Search for the cell housing the specified text and yield its (x, y) center coordinate. 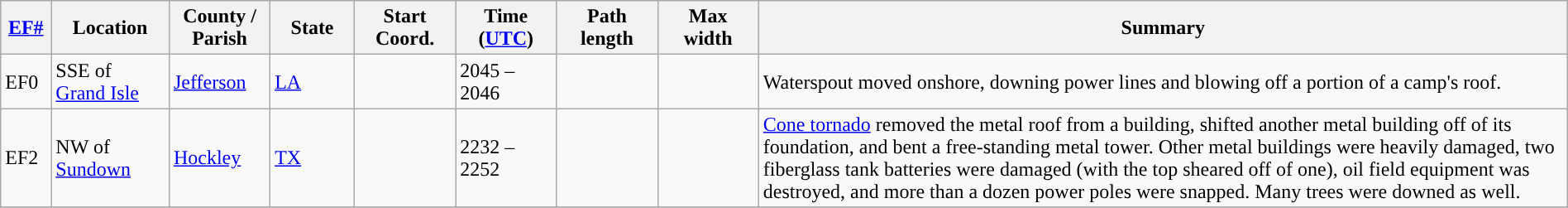
EF0 (26, 81)
State (313, 28)
Jefferson (219, 81)
2232 – 2252 (506, 157)
Summary (1163, 28)
Hockley (219, 157)
Start Coord. (404, 28)
EF# (26, 28)
TX (313, 157)
NW of Sundown (111, 157)
SSE of Grand Isle (111, 81)
County / Parish (219, 28)
2045 – 2046 (506, 81)
Path length (607, 28)
EF2 (26, 157)
Time (UTC) (506, 28)
Waterspout moved onshore, downing power lines and blowing off a portion of a camp's roof. (1163, 81)
LA (313, 81)
Max width (708, 28)
Location (111, 28)
